Pinpoint the cell where the given text exists, returning its (X, Y) midpoint coordinate. 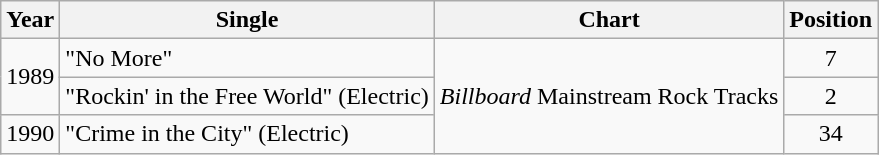
1990 (30, 134)
2 (831, 96)
34 (831, 134)
Single (248, 20)
Chart (609, 20)
7 (831, 58)
"Crime in the City" (Electric) (248, 134)
Billboard Mainstream Rock Tracks (609, 96)
Position (831, 20)
"No More" (248, 58)
Year (30, 20)
1989 (30, 77)
"Rockin' in the Free World" (Electric) (248, 96)
